Identify which cell holds the provided text, then report its [x, y] central coordinate. 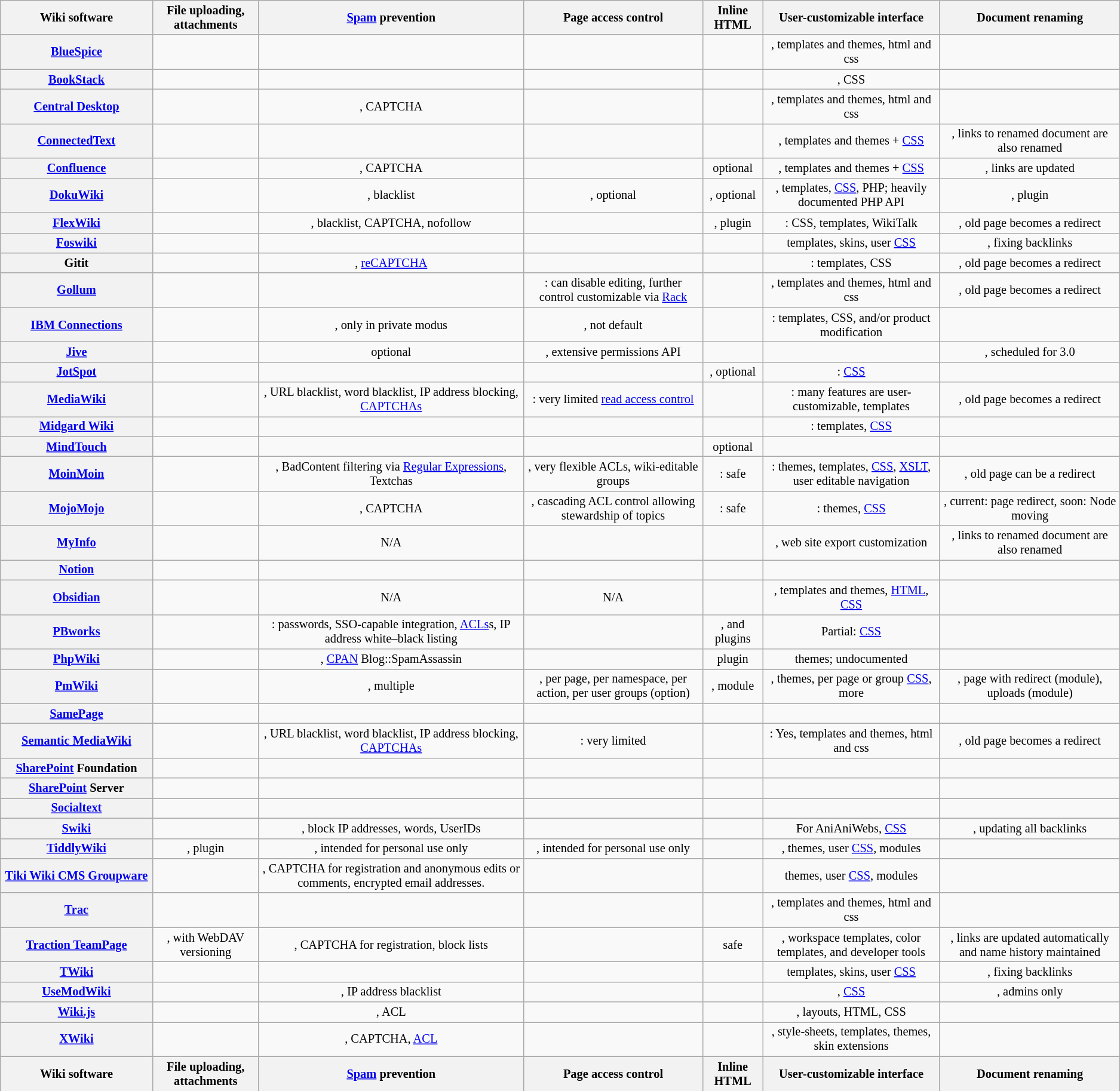
: many features are user-customizable, templates [852, 399]
Partial: CSS [852, 632]
XWiki [76, 1039]
: themes, CSS [852, 508]
For AniAniWebs, CSS [852, 828]
: can disable editing, further control customizable via Rack [613, 290]
Traction TeamPage [76, 945]
, themes, user CSS, modules [852, 849]
themes; undocumented [852, 659]
Confluence [76, 168]
BlueSpice [76, 52]
: very limited [613, 740]
MoinMoin [76, 474]
DokuWiki [76, 195]
, multiple [391, 686]
IBM Connections [76, 325]
: templates, CSS, and/or product modification [852, 325]
, themes, per page or group CSS, more [852, 686]
Socialtext [76, 808]
, CPAN Blog::SpamAssassin [391, 659]
Obsidian [76, 597]
PBworks [76, 632]
, CAPTCHA for registration and anonymous edits or comments, encrypted email addresses. [391, 875]
, links are updated [1030, 168]
, module [733, 686]
TiddlyWiki [76, 849]
, updating all backlinks [1030, 828]
plugin [733, 659]
MindTouch [76, 447]
JotSpot [76, 372]
: very limited read access control [613, 399]
safe [733, 945]
: themes, templates, CSS, XSLT, user editable navigation [852, 474]
, not default [613, 325]
, blacklist [391, 195]
, and plugins [733, 632]
, blacklist, CAPTCHA, nofollow [391, 223]
MojoMojo [76, 508]
, per page, per namespace, per action, per user groups (option) [613, 686]
, ACL [391, 1012]
, only in private modus [391, 325]
SharePoint Foundation [76, 768]
Notion [76, 570]
MyInfo [76, 543]
, templates, CSS, PHP; heavily documented PHP API [852, 195]
, block IP addresses, words, UserIDs [391, 828]
MediaWiki [76, 399]
PhpWiki [76, 659]
Jive [76, 352]
, with WebDAV versioning [205, 945]
, CAPTCHA for registration, block lists [391, 945]
Gitit [76, 263]
, CAPTCHA, ACL [391, 1039]
, links are updated automatically and name history maintained [1030, 945]
PmWiki [76, 686]
, admins only [1030, 992]
, IP address blacklist [391, 992]
, workspace templates, color templates, and developer tools [852, 945]
, old page can be a redirect [1030, 474]
, style-sheets, templates, themes, skin extensions [852, 1039]
, reCAPTCHA [391, 263]
, layouts, HTML, CSS [852, 1012]
Wiki.js [76, 1012]
Swiki [76, 828]
Tiki Wiki CMS Groupware [76, 875]
, cascading ACL control allowing stewardship of topics [613, 508]
TWiki [76, 972]
, current: page redirect, soon: Node moving [1030, 508]
Gollum [76, 290]
, templates and themes, HTML, CSS [852, 597]
, scheduled for 3.0 [1030, 352]
Midgard Wiki [76, 426]
Semantic MediaWiki [76, 740]
, very flexible ACLs, wiki-editable groups [613, 474]
, BadContent filtering via Regular Expressions, Textchas [391, 474]
Central Desktop [76, 106]
BookStack [76, 79]
themes, user CSS, modules [852, 875]
, extensive permissions API [613, 352]
FlexWiki [76, 223]
, web site export customization [852, 543]
: passwords, SSO-capable integration, ACLss, IP address white–black listing [391, 632]
: CSS [852, 372]
UseModWiki [76, 992]
SharePoint Server [76, 788]
, page with redirect (module), uploads (module) [1030, 686]
: CSS, templates, WikiTalk [852, 223]
ConnectedText [76, 141]
: Yes, templates and themes, html and css [852, 740]
Foswiki [76, 243]
Trac [76, 910]
SamePage [76, 714]
